Pinpoint the cell where the given text exists, returning its (x, y) midpoint coordinate. 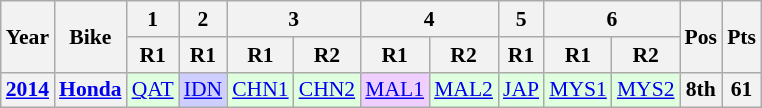
CHN1 (260, 90)
3 (294, 19)
61 (742, 90)
6 (612, 19)
MYS2 (646, 90)
MAL2 (464, 90)
1 (153, 19)
JAP (521, 90)
IDN (203, 90)
Honda (90, 90)
Pos (702, 36)
CHN2 (328, 90)
QAT (153, 90)
Pts (742, 36)
Bike (90, 36)
8th (702, 90)
2014 (28, 90)
5 (521, 19)
Year (28, 36)
2 (203, 19)
4 (429, 19)
MAL1 (394, 90)
MYS1 (578, 90)
